Determine the (X, Y) coordinate at the center of the cell enclosing the given text.  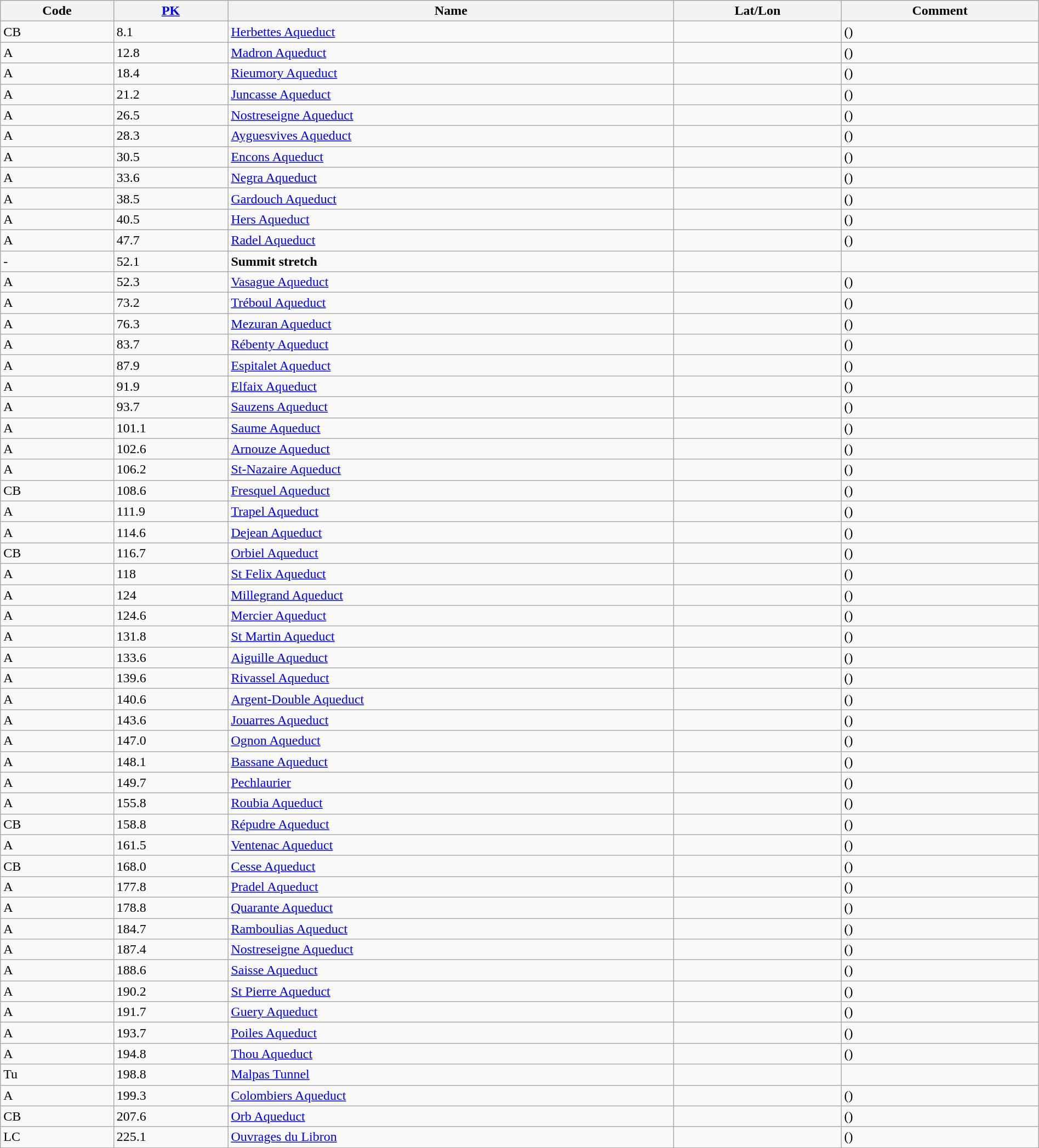
158.8 (171, 824)
Radel Aqueduct (451, 240)
Hers Aqueduct (451, 219)
Mercier Aqueduct (451, 616)
93.7 (171, 407)
Tréboul Aqueduct (451, 303)
Rébenty Aqueduct (451, 345)
161.5 (171, 845)
Name (451, 11)
Trapel Aqueduct (451, 511)
Madron Aqueduct (451, 53)
Orbiel Aqueduct (451, 553)
Colombiers Aqueduct (451, 1095)
155.8 (171, 803)
Ouvrages du Libron (451, 1137)
Guery Aqueduct (451, 1012)
Herbettes Aqueduct (451, 32)
108.6 (171, 490)
207.6 (171, 1116)
Bassane Aqueduct (451, 762)
St Pierre Aqueduct (451, 991)
Vasague Aqueduct (451, 282)
Code (57, 11)
225.1 (171, 1137)
111.9 (171, 511)
28.3 (171, 136)
Orb Aqueduct (451, 1116)
184.7 (171, 929)
52.1 (171, 261)
124 (171, 595)
133.6 (171, 658)
Mezuran Aqueduct (451, 324)
143.6 (171, 720)
190.2 (171, 991)
187.4 (171, 950)
Poiles Aqueduct (451, 1033)
Rieumory Aqueduct (451, 73)
102.6 (171, 449)
Thou Aqueduct (451, 1054)
38.5 (171, 198)
Tu (57, 1075)
Jouarres Aqueduct (451, 720)
147.0 (171, 741)
Espitalet Aqueduct (451, 365)
Argent-Double Aqueduct (451, 699)
Arnouze Aqueduct (451, 449)
124.6 (171, 616)
Quarante Aqueduct (451, 907)
116.7 (171, 553)
91.9 (171, 386)
Pechlaurier (451, 783)
St Felix Aqueduct (451, 574)
Répudre Aqueduct (451, 824)
73.2 (171, 303)
Elfaix Aqueduct (451, 386)
Negra Aqueduct (451, 178)
Rivassel Aqueduct (451, 678)
Saume Aqueduct (451, 428)
Gardouch Aqueduct (451, 198)
Dejean Aqueduct (451, 532)
199.3 (171, 1095)
- (57, 261)
40.5 (171, 219)
178.8 (171, 907)
33.6 (171, 178)
83.7 (171, 345)
52.3 (171, 282)
Roubia Aqueduct (451, 803)
Juncasse Aqueduct (451, 94)
21.2 (171, 94)
131.8 (171, 637)
8.1 (171, 32)
168.0 (171, 866)
St Martin Aqueduct (451, 637)
Ognon Aqueduct (451, 741)
Pradel Aqueduct (451, 887)
191.7 (171, 1012)
12.8 (171, 53)
139.6 (171, 678)
148.1 (171, 762)
Cesse Aqueduct (451, 866)
Ramboulias Aqueduct (451, 929)
194.8 (171, 1054)
18.4 (171, 73)
193.7 (171, 1033)
47.7 (171, 240)
149.7 (171, 783)
177.8 (171, 887)
30.5 (171, 157)
26.5 (171, 115)
Lat/Lon (757, 11)
106.2 (171, 470)
Encons Aqueduct (451, 157)
101.1 (171, 428)
LC (57, 1137)
Saisse Aqueduct (451, 970)
188.6 (171, 970)
118 (171, 574)
114.6 (171, 532)
PK (171, 11)
Malpas Tunnel (451, 1075)
Summit stretch (451, 261)
Ventenac Aqueduct (451, 845)
140.6 (171, 699)
Ayguesvives Aqueduct (451, 136)
Fresquel Aqueduct (451, 490)
87.9 (171, 365)
St-Nazaire Aqueduct (451, 470)
Millegrand Aqueduct (451, 595)
76.3 (171, 324)
Sauzens Aqueduct (451, 407)
198.8 (171, 1075)
Aiguille Aqueduct (451, 658)
Comment (940, 11)
